Determine the [x, y] coordinate at the center of the cell enclosing the given text.  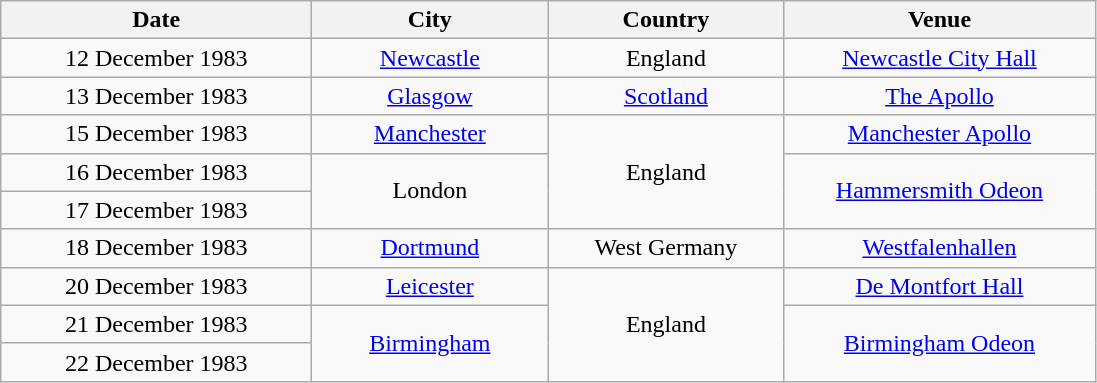
Glasgow [430, 96]
Westfalenhallen [940, 248]
18 December 1983 [156, 248]
West Germany [666, 248]
London [430, 191]
17 December 1983 [156, 210]
21 December 1983 [156, 324]
Dortmund [430, 248]
20 December 1983 [156, 286]
Birmingham [430, 343]
De Montfort Hall [940, 286]
Manchester [430, 134]
22 December 1983 [156, 362]
Manchester Apollo [940, 134]
Date [156, 20]
Birmingham Odeon [940, 343]
12 December 1983 [156, 58]
Newcastle [430, 58]
15 December 1983 [156, 134]
Scotland [666, 96]
The Apollo [940, 96]
City [430, 20]
Hammersmith Odeon [940, 191]
13 December 1983 [156, 96]
Venue [940, 20]
Leicester [430, 286]
Country [666, 20]
16 December 1983 [156, 172]
Newcastle City Hall [940, 58]
